Return the [X, Y] coordinate for the center point of the cell that contains the specified text.  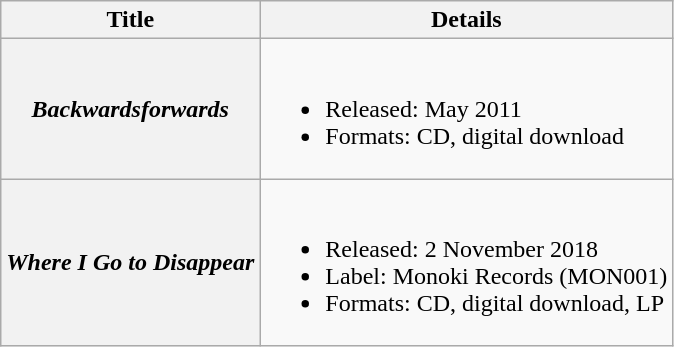
Details [466, 20]
Where I Go to Disappear [130, 262]
Released: May 2011Formats: CD, digital download [466, 109]
Backwardsforwards [130, 109]
Released: 2 November 2018Label: Monoki Records (MON001)Formats: CD, digital download, LP [466, 262]
Title [130, 20]
